Find where the given text appears and provide that cell's center as [x, y] coordinate. 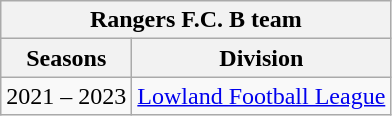
Seasons [66, 58]
Division [262, 58]
2021 – 2023 [66, 96]
Rangers F.C. B team [196, 20]
Lowland Football League [262, 96]
